Identify which cell holds the provided text, then report its (X, Y) central coordinate. 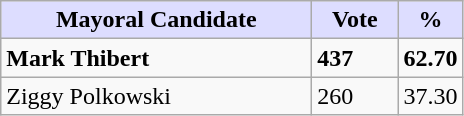
Mark Thibert (156, 58)
% (430, 20)
Mayoral Candidate (156, 20)
Ziggy Polkowski (156, 96)
37.30 (430, 96)
62.70 (430, 58)
260 (355, 96)
437 (355, 58)
Vote (355, 20)
